Capture the cell that displays the provided text and extract its (X, Y) central coordinate. 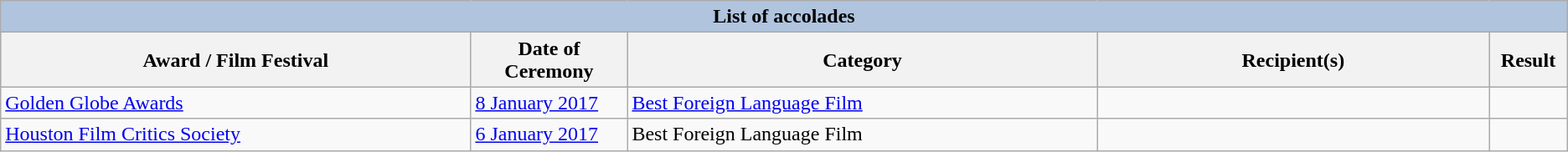
Award / Film Festival (236, 60)
Date of Ceremony (549, 60)
Result (1529, 60)
8 January 2017 (549, 103)
Houston Film Critics Society (236, 134)
6 January 2017 (549, 134)
List of accolades (784, 17)
Category (863, 60)
Golden Globe Awards (236, 103)
Recipient(s) (1293, 60)
